Return [x, y] of the center of cell containing provided text 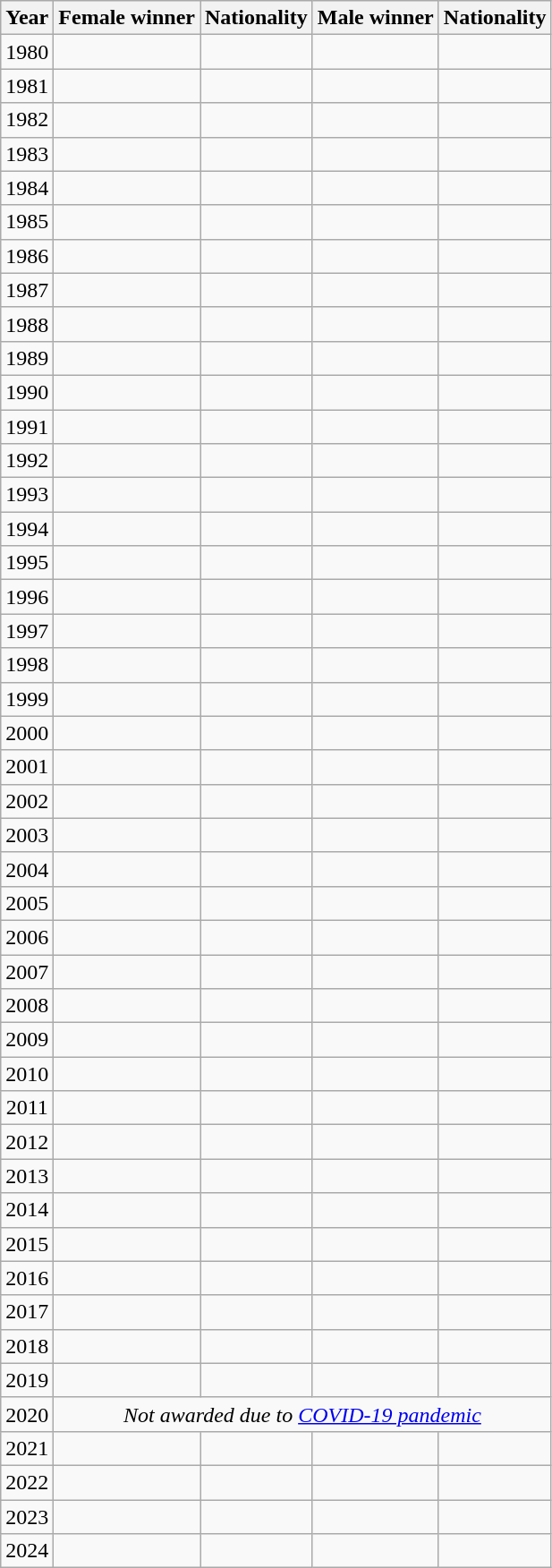
1997 [27, 631]
1986 [27, 256]
Not awarded due to COVID-19 pandemic [302, 1414]
2006 [27, 937]
Female winner [127, 18]
1992 [27, 461]
1987 [27, 290]
2020 [27, 1414]
2005 [27, 903]
2013 [27, 1176]
2023 [27, 1517]
1982 [27, 120]
2022 [27, 1482]
2012 [27, 1142]
2011 [27, 1108]
2016 [27, 1278]
2007 [27, 971]
2017 [27, 1312]
2018 [27, 1346]
1989 [27, 358]
2008 [27, 1006]
2003 [27, 835]
1990 [27, 392]
2015 [27, 1244]
2002 [27, 801]
2024 [27, 1551]
2014 [27, 1210]
1983 [27, 154]
2010 [27, 1074]
2001 [27, 767]
1999 [27, 699]
1996 [27, 597]
1994 [27, 529]
1981 [27, 86]
1998 [27, 665]
2004 [27, 869]
2021 [27, 1448]
2000 [27, 733]
1993 [27, 495]
1991 [27, 427]
1985 [27, 222]
2019 [27, 1380]
Male winner [376, 18]
1995 [27, 563]
Year [27, 18]
2009 [27, 1040]
1984 [27, 188]
1980 [27, 52]
1988 [27, 324]
